Determine the (X, Y) coordinate at the center of the cell enclosing the given text.  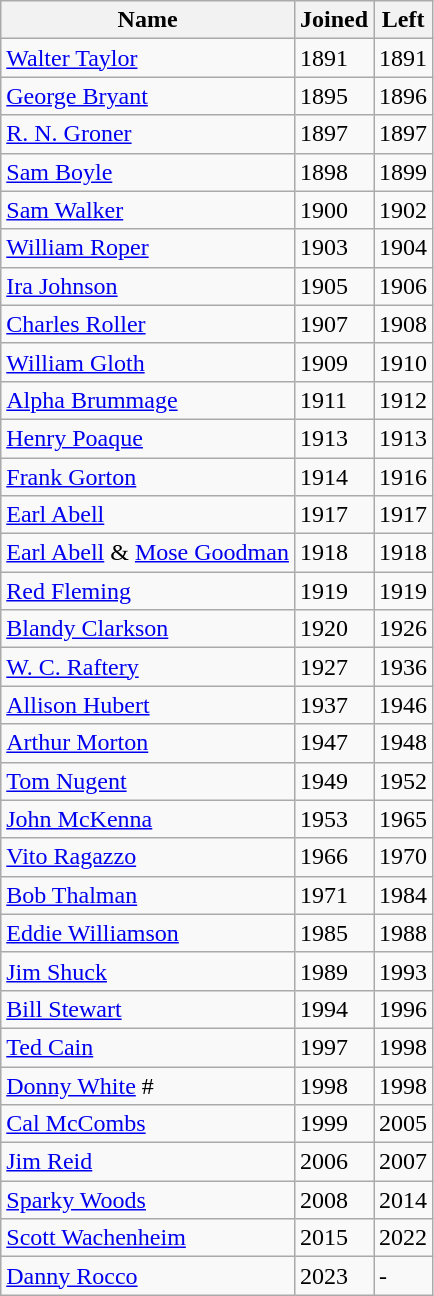
1911 (334, 400)
1985 (334, 933)
Left (404, 20)
1906 (404, 286)
Arthur Morton (148, 743)
- (404, 1276)
Name (148, 20)
1965 (404, 819)
1903 (334, 248)
George Bryant (148, 96)
1900 (334, 210)
1994 (334, 1009)
2015 (334, 1238)
1946 (404, 705)
Charles Roller (148, 324)
1895 (334, 96)
1904 (404, 248)
Earl Abell & Mose Goodman (148, 553)
R. N. Groner (148, 134)
1953 (334, 819)
2006 (334, 1162)
1909 (334, 362)
Sam Walker (148, 210)
1912 (404, 400)
Eddie Williamson (148, 933)
2007 (404, 1162)
1947 (334, 743)
William Roper (148, 248)
1988 (404, 933)
1993 (404, 971)
Blandy Clarkson (148, 629)
Donny White # (148, 1085)
Joined (334, 20)
1997 (334, 1047)
1966 (334, 857)
1970 (404, 857)
1905 (334, 286)
Henry Poaque (148, 438)
1948 (404, 743)
1971 (334, 895)
Cal McCombs (148, 1124)
Tom Nugent (148, 781)
Walter Taylor (148, 58)
Bob Thalman (148, 895)
1907 (334, 324)
2005 (404, 1124)
Ted Cain (148, 1047)
Earl Abell (148, 515)
Ira Johnson (148, 286)
1936 (404, 667)
1920 (334, 629)
Jim Shuck (148, 971)
Sparky Woods (148, 1200)
Allison Hubert (148, 705)
1902 (404, 210)
1899 (404, 172)
Sam Boyle (148, 172)
2014 (404, 1200)
1984 (404, 895)
W. C. Raftery (148, 667)
1910 (404, 362)
William Gloth (148, 362)
Danny Rocco (148, 1276)
2008 (334, 1200)
1916 (404, 477)
Scott Wachenheim (148, 1238)
Vito Ragazzo (148, 857)
Red Fleming (148, 591)
Jim Reid (148, 1162)
Alpha Brummage (148, 400)
1999 (334, 1124)
Bill Stewart (148, 1009)
1952 (404, 781)
1898 (334, 172)
John McKenna (148, 819)
1989 (334, 971)
1896 (404, 96)
1914 (334, 477)
1926 (404, 629)
1908 (404, 324)
1949 (334, 781)
1927 (334, 667)
2023 (334, 1276)
Frank Gorton (148, 477)
2022 (404, 1238)
1996 (404, 1009)
1937 (334, 705)
